Pinpoint the cell where the given text exists, returning its [X, Y] midpoint coordinate. 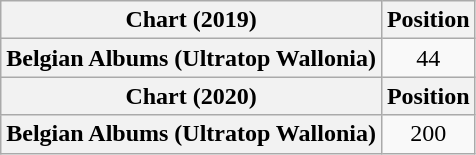
Chart (2019) [192, 20]
200 [428, 134]
44 [428, 58]
Chart (2020) [192, 96]
